Provide the (X, Y) coordinate of the cell's center where the given text is located.  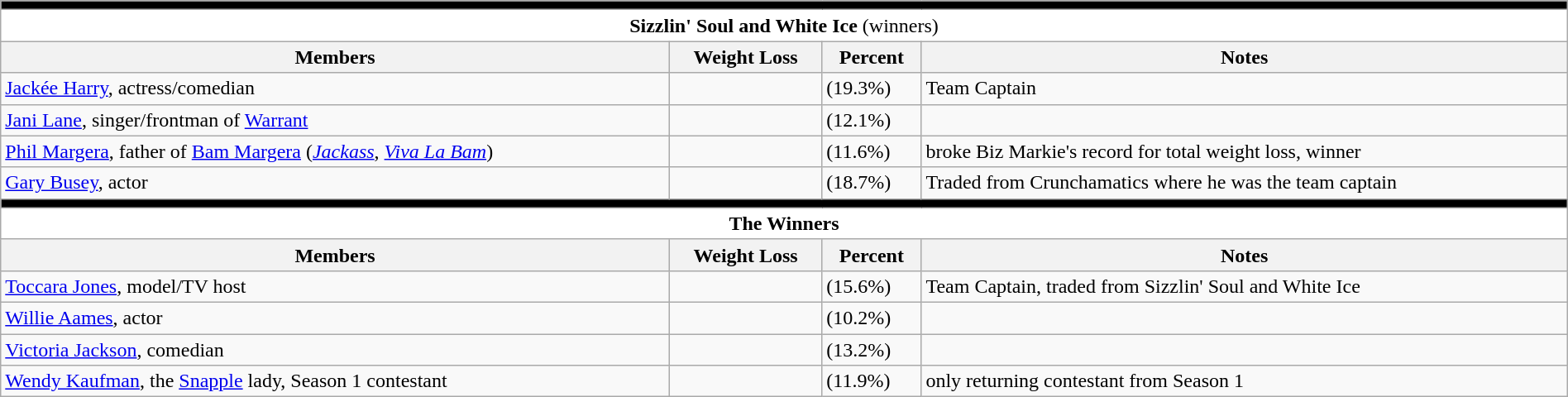
The Winners (784, 223)
(11.6%) (872, 151)
broke Biz Markie's record for total weight loss, winner (1244, 151)
(10.2%) (872, 318)
(15.6%) (872, 286)
(12.1%) (872, 120)
(19.3%) (872, 88)
Victoria Jackson, comedian (336, 350)
Sizzlin' Soul and White Ice (winners) (784, 26)
Phil Margera, father of Bam Margera (Jackass, Viva La Bam) (336, 151)
only returning contestant from Season 1 (1244, 381)
Traded from Crunchamatics where he was the team captain (1244, 183)
Team Captain, traded from Sizzlin' Soul and White Ice (1244, 286)
Willie Aames, actor (336, 318)
Jackée Harry, actress/comedian (336, 88)
Team Captain (1244, 88)
(13.2%) (872, 350)
(18.7%) (872, 183)
Gary Busey, actor (336, 183)
Toccara Jones, model/TV host (336, 286)
Wendy Kaufman, the Snapple lady, Season 1 contestant (336, 381)
(11.9%) (872, 381)
Jani Lane, singer/frontman of Warrant (336, 120)
